Determine the (X, Y) coordinate at the center of the cell enclosing the given text.  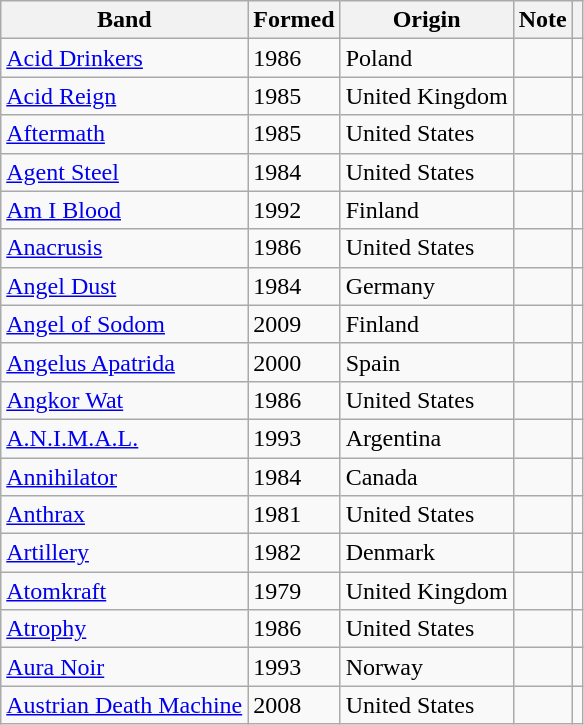
Norway (426, 667)
Artillery (124, 553)
Origin (426, 20)
Atomkraft (124, 591)
Atrophy (124, 629)
Aura Noir (124, 667)
Denmark (426, 553)
1981 (294, 515)
Acid Drinkers (124, 58)
Germany (426, 286)
Poland (426, 58)
1979 (294, 591)
Am I Blood (124, 210)
2008 (294, 705)
1982 (294, 553)
Angel of Sodom (124, 324)
A.N.I.M.A.L. (124, 438)
Argentina (426, 438)
Formed (294, 20)
Note (542, 20)
Angel Dust (124, 286)
Canada (426, 477)
2009 (294, 324)
1992 (294, 210)
Austrian Death Machine (124, 705)
Agent Steel (124, 172)
Angkor Wat (124, 400)
Band (124, 20)
Aftermath (124, 134)
2000 (294, 362)
Anthrax (124, 515)
Anacrusis (124, 248)
Annihilator (124, 477)
Angelus Apatrida (124, 362)
Spain (426, 362)
Acid Reign (124, 96)
